Extract the (x, y) coordinate from the center of the cell holding the provided text.  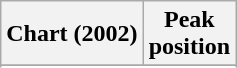
Chart (2002) (72, 34)
Peakposition (189, 34)
